Find where the given text appears and provide that cell's center as [X, Y] coordinate. 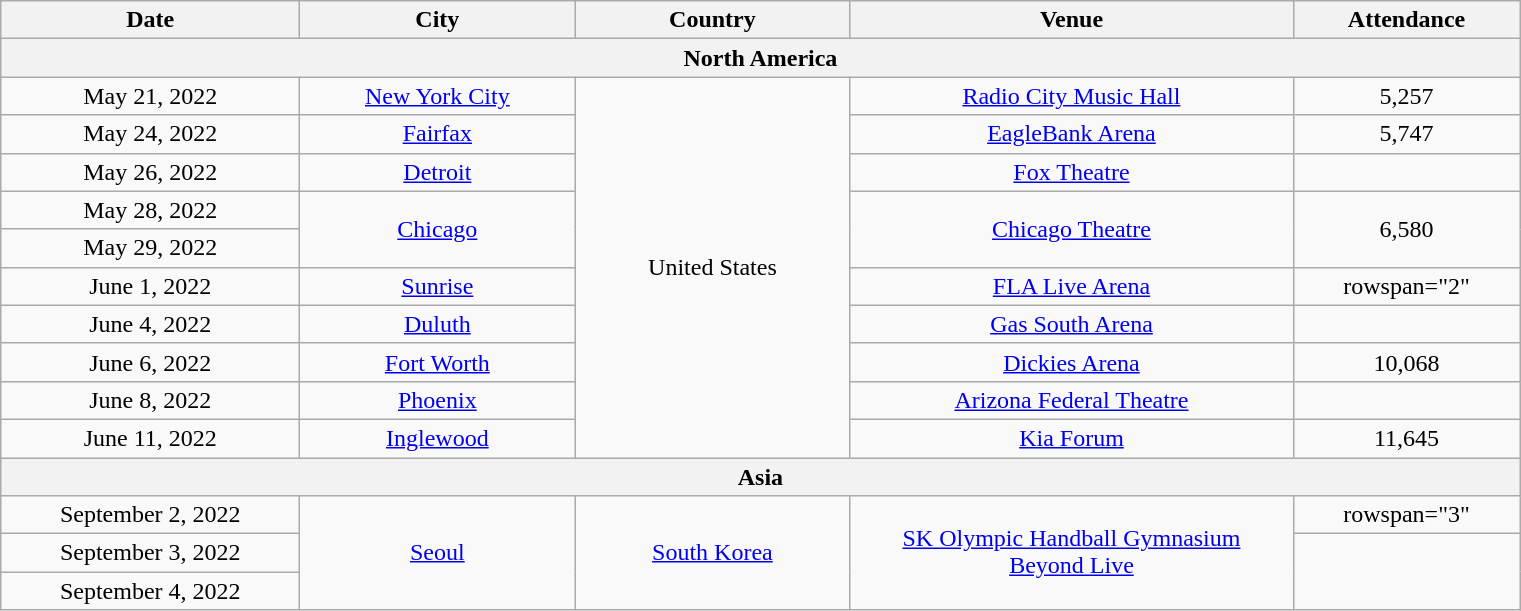
11,645 [1406, 438]
6,580 [1406, 229]
June 4, 2022 [150, 324]
Detroit [438, 172]
June 6, 2022 [150, 362]
FLA Live Arena [1072, 286]
September 3, 2022 [150, 553]
Duluth [438, 324]
Asia [760, 477]
Chicago Theatre [1072, 229]
Fort Worth [438, 362]
Seoul [438, 553]
May 28, 2022 [150, 210]
May 21, 2022 [150, 96]
Phoenix [438, 400]
New York City [438, 96]
rowspan="2" [1406, 286]
10,068 [1406, 362]
Venue [1072, 20]
Sunrise [438, 286]
SK Olympic Handball GymnasiumBeyond Live [1072, 553]
United States [712, 268]
May 26, 2022 [150, 172]
5,257 [1406, 96]
City [438, 20]
Kia Forum [1072, 438]
Dickies Arena [1072, 362]
rowspan="3" [1406, 515]
North America [760, 58]
June 11, 2022 [150, 438]
Country [712, 20]
Attendance [1406, 20]
Chicago [438, 229]
Fox Theatre [1072, 172]
Date [150, 20]
June 1, 2022 [150, 286]
September 2, 2022 [150, 515]
Arizona Federal Theatre [1072, 400]
Radio City Music Hall [1072, 96]
June 8, 2022 [150, 400]
EagleBank Arena [1072, 134]
Inglewood [438, 438]
Gas South Arena [1072, 324]
5,747 [1406, 134]
September 4, 2022 [150, 591]
South Korea [712, 553]
May 24, 2022 [150, 134]
Fairfax [438, 134]
May 29, 2022 [150, 248]
